Pinpoint the cell where the given text exists, returning its [X, Y] midpoint coordinate. 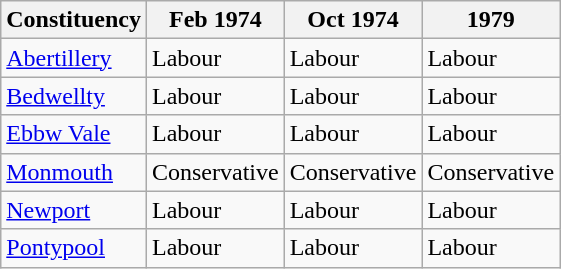
Ebbw Vale [74, 134]
Pontypool [74, 248]
Feb 1974 [215, 20]
1979 [491, 20]
Abertillery [74, 58]
Newport [74, 210]
Oct 1974 [353, 20]
Bedwellty [74, 96]
Constituency [74, 20]
Monmouth [74, 172]
